For the text-containing cell, return its midpoint in [X, Y] coordinate format. 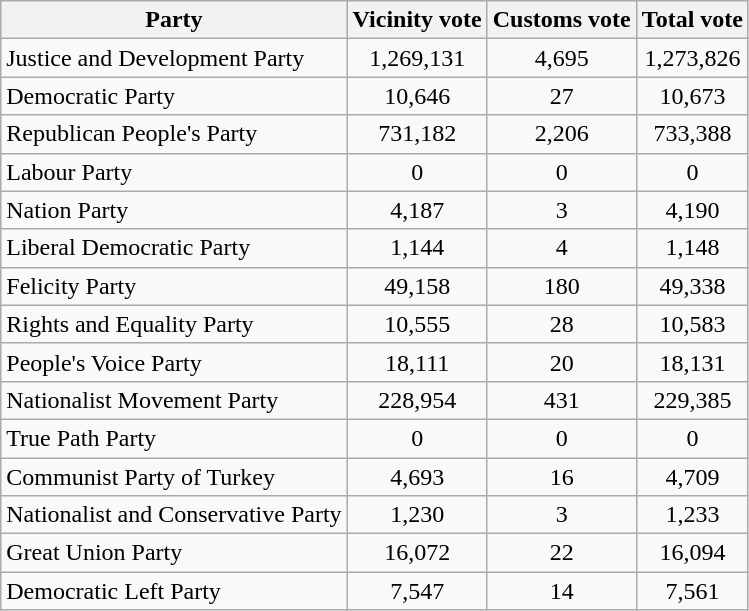
Republican People's Party [174, 134]
Nation Party [174, 210]
10,555 [417, 324]
7,561 [692, 591]
4,187 [417, 210]
Liberal Democratic Party [174, 248]
Labour Party [174, 172]
180 [562, 286]
18,131 [692, 362]
4,190 [692, 210]
Party [174, 20]
22 [562, 553]
Communist Party of Turkey [174, 477]
Nationalist Movement Party [174, 400]
733,388 [692, 134]
1,230 [417, 515]
Felicity Party [174, 286]
Vicinity vote [417, 20]
1,148 [692, 248]
Democratic Left Party [174, 591]
16,072 [417, 553]
49,158 [417, 286]
1,233 [692, 515]
10,646 [417, 96]
Great Union Party [174, 553]
True Path Party [174, 438]
731,182 [417, 134]
Customs vote [562, 20]
Democratic Party [174, 96]
228,954 [417, 400]
Nationalist and Conservative Party [174, 515]
1,144 [417, 248]
1,269,131 [417, 58]
Justice and Development Party [174, 58]
16,094 [692, 553]
4,695 [562, 58]
1,273,826 [692, 58]
28 [562, 324]
2,206 [562, 134]
4,709 [692, 477]
14 [562, 591]
10,583 [692, 324]
27 [562, 96]
4 [562, 248]
18,111 [417, 362]
4,693 [417, 477]
People's Voice Party [174, 362]
20 [562, 362]
16 [562, 477]
49,338 [692, 286]
229,385 [692, 400]
Rights and Equality Party [174, 324]
7,547 [417, 591]
431 [562, 400]
Total vote [692, 20]
10,673 [692, 96]
